Search for the cell housing the specified text and yield its (X, Y) center coordinate. 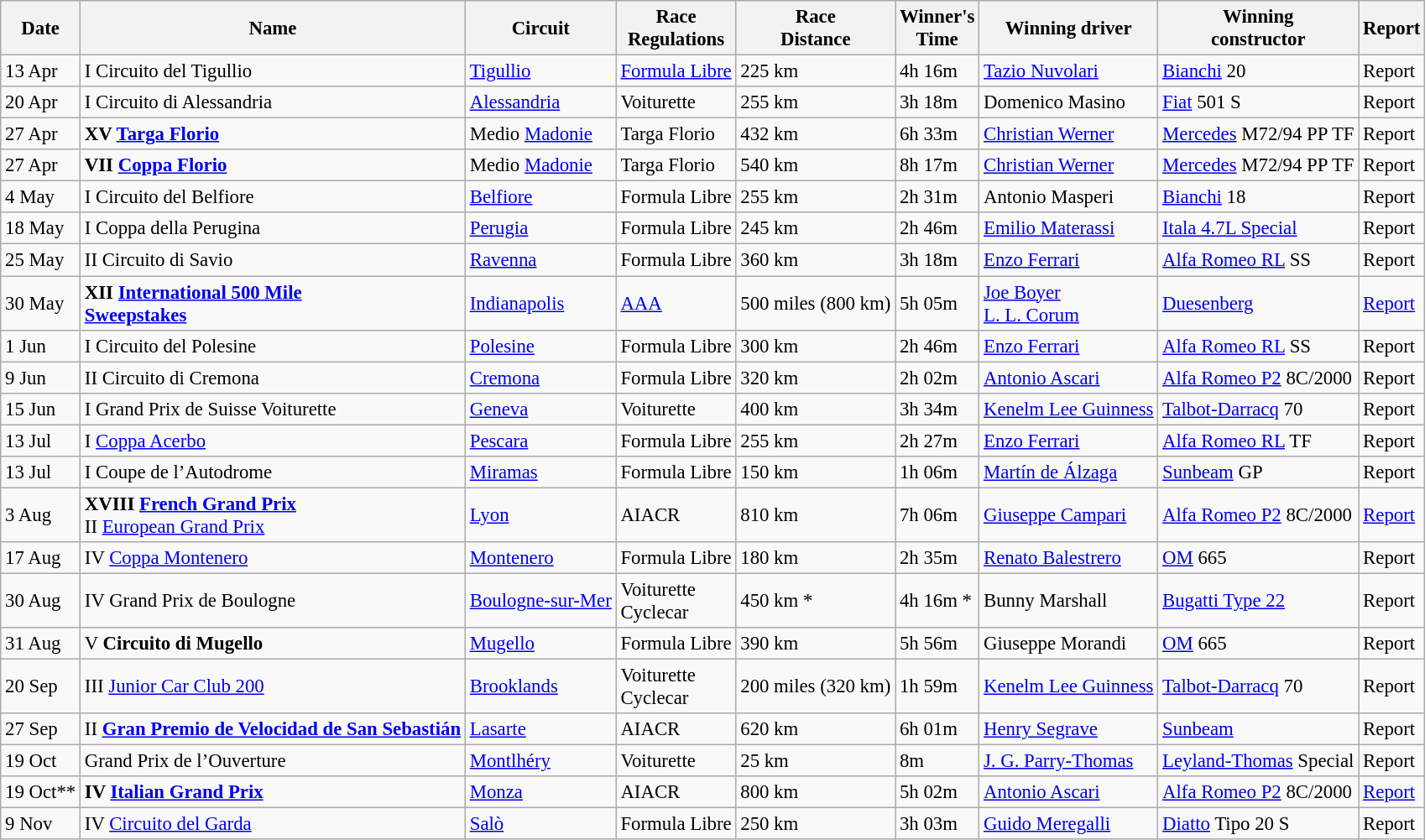
9 Nov (40, 824)
6h 33m (937, 134)
Monza (540, 792)
I Circuito del Belfiore (274, 197)
Lyon (540, 515)
Sunbeam GP (1259, 472)
30 Aug (40, 601)
540 km (816, 165)
Winningconstructor (1259, 29)
Ravenna (540, 260)
I Circuito di Alessandria (274, 102)
Alessandria (540, 102)
620 km (816, 729)
Alfa Romeo RL TF (1259, 441)
Name (274, 29)
800 km (816, 792)
I Circuito del Polesine (274, 346)
9 Jun (40, 378)
XV Targa Florio (274, 134)
Belfiore (540, 197)
Boulogne-sur-Mer (540, 601)
Winning driver (1069, 29)
Bianchi 18 (1259, 197)
1h 59m (937, 686)
Henry Segrave (1069, 729)
Date (40, 29)
Perugia (540, 229)
2h 35m (937, 558)
RaceRegulations (676, 29)
180 km (816, 558)
8h 17m (937, 165)
V Circuito di Mugello (274, 644)
Martín de Álzaga (1069, 472)
Fiat 501 S (1259, 102)
200 miles (320 km) (816, 686)
4 May (40, 197)
225 km (816, 71)
I Coupe de l’Autodrome (274, 472)
IV Circuito del Garda (274, 824)
Miramas (540, 472)
Montlhéry (540, 761)
250 km (816, 824)
Brooklands (540, 686)
J. G. Parry-Thomas (1069, 761)
IV Grand Prix de Boulogne (274, 601)
31 Aug (40, 644)
I Coppa della Perugina (274, 229)
13 Apr (40, 71)
3 Aug (40, 515)
1 Jun (40, 346)
Bugatti Type 22 (1259, 601)
Cremona (540, 378)
IV Coppa Montenero (274, 558)
Joe Boyer L. L. Corum (1069, 304)
Guido Meregalli (1069, 824)
Mugello (540, 644)
Bianchi 20 (1259, 71)
150 km (816, 472)
XVIII French Grand Prix II European Grand Prix (274, 515)
I Coppa Acerbo (274, 441)
5h 56m (937, 644)
Circuit (540, 29)
Pescara (540, 441)
2h 27m (937, 441)
3h 34m (937, 409)
8m (937, 761)
245 km (816, 229)
Itala 4.7L Special (1259, 229)
432 km (816, 134)
Lasarte (540, 729)
25 km (816, 761)
Sunbeam (1259, 729)
Giuseppe Campari (1069, 515)
400 km (816, 409)
17 Aug (40, 558)
Salò (540, 824)
2h 31m (937, 197)
5h 02m (937, 792)
I Grand Prix de Suisse Voiturette (274, 409)
III Junior Car Club 200 (274, 686)
Diatto Tipo 20 S (1259, 824)
30 May (40, 304)
II Circuito di Savio (274, 260)
360 km (816, 260)
Leyland-Thomas Special (1259, 761)
320 km (816, 378)
Indianapolis (540, 304)
Emilio Materassi (1069, 229)
2h 02m (937, 378)
3h 03m (937, 824)
Tazio Nuvolari (1069, 71)
390 km (816, 644)
Tigullio (540, 71)
810 km (816, 515)
II Gran Premio de Velocidad de San Sebastián (274, 729)
300 km (816, 346)
IV Italian Grand Prix (274, 792)
Renato Balestrero (1069, 558)
4h 16m (937, 71)
450 km * (816, 601)
Giuseppe Morandi (1069, 644)
Polesine (540, 346)
AAA (676, 304)
25 May (40, 260)
Duesenberg (1259, 304)
4h 16m * (937, 601)
20 Sep (40, 686)
Domenico Masino (1069, 102)
Geneva (540, 409)
20 Apr (40, 102)
5h 05m (937, 304)
19 Oct (40, 761)
27 Sep (40, 729)
Antonio Masperi (1069, 197)
19 Oct** (40, 792)
Winner'sTime (937, 29)
500 miles (800 km) (816, 304)
18 May (40, 229)
II Circuito di Cremona (274, 378)
Grand Prix de l’Ouverture (274, 761)
15 Jun (40, 409)
RaceDistance (816, 29)
XII International 500 Mile Sweepstakes (274, 304)
1h 06m (937, 472)
7h 06m (937, 515)
Montenero (540, 558)
I Circuito del Tigullio (274, 71)
VII Coppa Florio (274, 165)
6h 01m (937, 729)
Bunny Marshall (1069, 601)
